From the cell containing the given text, extract its center point as (x, y) coordinate. 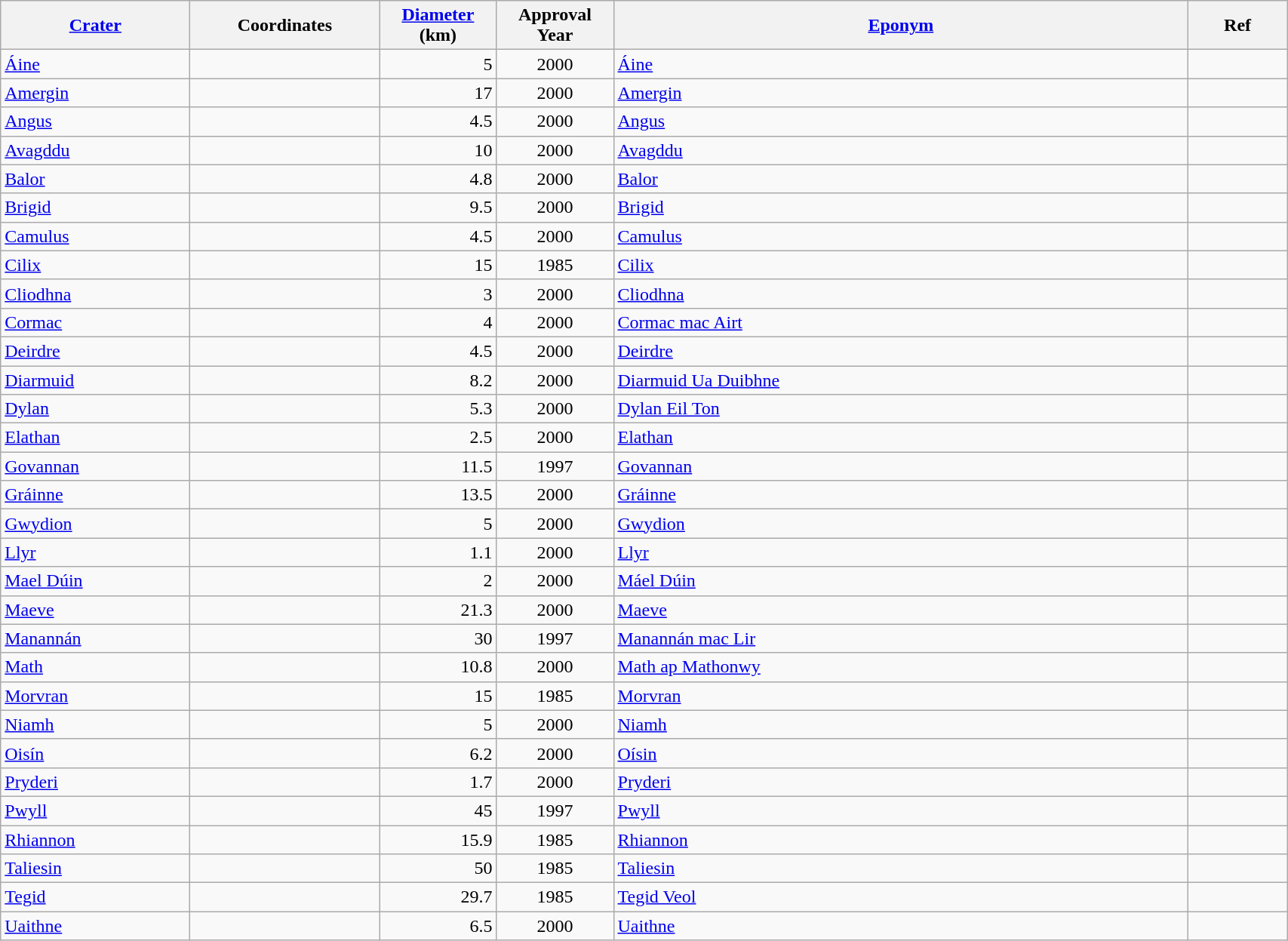
Cormac mac Airt (901, 322)
Diameter(km) (438, 26)
4 (438, 322)
13.5 (438, 495)
Máel Dúin (901, 581)
ApprovalYear (555, 26)
Math ap Mathonwy (901, 667)
Ref (1237, 26)
6.5 (438, 926)
Manannán (95, 638)
5.3 (438, 409)
6.2 (438, 753)
4.8 (438, 179)
30 (438, 638)
Tegid (95, 897)
10 (438, 150)
Cormac (95, 322)
10.8 (438, 667)
Oísin (901, 753)
2 (438, 581)
8.2 (438, 380)
45 (438, 810)
Math (95, 667)
Coordinates (285, 26)
Crater (95, 26)
1.7 (438, 782)
15.9 (438, 840)
Dylan (95, 409)
1.1 (438, 552)
2.5 (438, 438)
21.3 (438, 610)
9.5 (438, 208)
17 (438, 93)
11.5 (438, 466)
29.7 (438, 897)
Diarmuid Ua Duibhne (901, 380)
50 (438, 869)
3 (438, 294)
Dylan Eil Ton (901, 409)
Diarmuid (95, 380)
Eponym (901, 26)
Manannán mac Lir (901, 638)
Oisín (95, 753)
Mael Dúin (95, 581)
Tegid Veol (901, 897)
